Find where the given text appears and provide that cell's center as (x, y) coordinate. 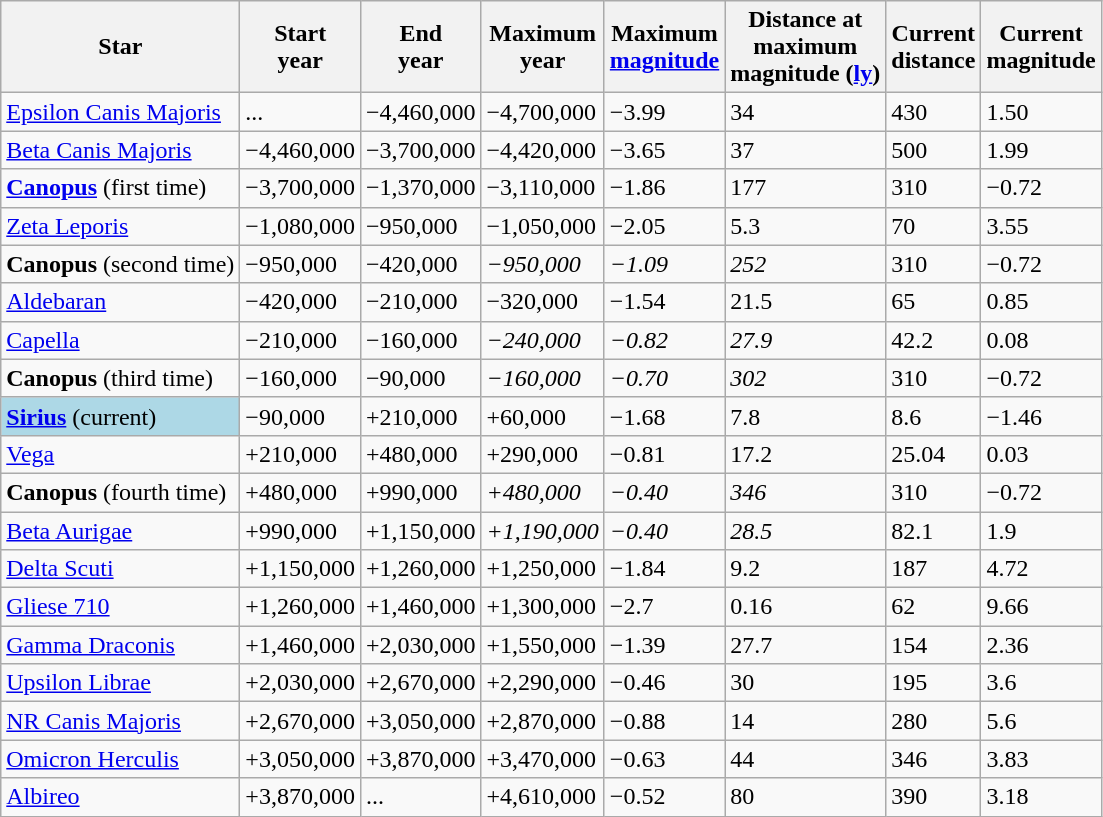
+60,000 (542, 416)
−1,050,000 (542, 226)
−1.86 (664, 188)
70 (934, 226)
Maximummagnitude (664, 47)
−0.52 (664, 797)
−320,000 (542, 302)
−4,420,000 (542, 150)
Startyear (300, 47)
Maximumyear (542, 47)
0.85 (1041, 302)
280 (934, 721)
187 (934, 569)
5.3 (806, 226)
252 (806, 264)
4.72 (1041, 569)
1.99 (1041, 150)
−3.99 (664, 112)
3.83 (1041, 759)
34 (806, 112)
−1.46 (1041, 416)
17.2 (806, 454)
177 (806, 188)
−0.63 (664, 759)
+2,870,000 (542, 721)
+4,610,000 (542, 797)
−4,700,000 (542, 112)
302 (806, 378)
−1,080,000 (300, 226)
Zeta Leporis (120, 226)
9.2 (806, 569)
5.6 (1041, 721)
NR Canis Majoris (120, 721)
Epsilon Canis Majoris (120, 112)
−0.46 (664, 683)
1.9 (1041, 531)
−1,370,000 (420, 188)
−0.81 (664, 454)
27.7 (806, 645)
+1,190,000 (542, 531)
430 (934, 112)
+1,250,000 (542, 569)
28.5 (806, 531)
154 (934, 645)
Currentdistance (934, 47)
Currentmagnitude (1041, 47)
9.66 (1041, 607)
Distance atmaximum magnitude (ly) (806, 47)
Gamma Draconis (120, 645)
0.16 (806, 607)
−1.39 (664, 645)
0.03 (1041, 454)
500 (934, 150)
−1.68 (664, 416)
−1.84 (664, 569)
3.6 (1041, 683)
−0.70 (664, 378)
Sirius (current) (120, 416)
−0.88 (664, 721)
21.5 (806, 302)
14 (806, 721)
−240,000 (542, 340)
37 (806, 150)
Star (120, 47)
Canopus (second time) (120, 264)
+3,470,000 (542, 759)
27.9 (806, 340)
1.50 (1041, 112)
3.18 (1041, 797)
+290,000 (542, 454)
Canopus (third time) (120, 378)
Canopus (first time) (120, 188)
Upsilon Librae (120, 683)
30 (806, 683)
195 (934, 683)
Delta Scuti (120, 569)
−3.65 (664, 150)
Gliese 710 (120, 607)
−0.82 (664, 340)
−3,110,000 (542, 188)
80 (806, 797)
−2.05 (664, 226)
Vega (120, 454)
Canopus (fourth time) (120, 492)
Albireo (120, 797)
390 (934, 797)
82.1 (934, 531)
−2.7 (664, 607)
+2,290,000 (542, 683)
3.55 (1041, 226)
Aldebaran (120, 302)
Endyear (420, 47)
25.04 (934, 454)
−1.54 (664, 302)
65 (934, 302)
Beta Aurigae (120, 531)
Capella (120, 340)
8.6 (934, 416)
+1,550,000 (542, 645)
42.2 (934, 340)
2.36 (1041, 645)
−1.09 (664, 264)
62 (934, 607)
7.8 (806, 416)
44 (806, 759)
0.08 (1041, 340)
Beta Canis Majoris (120, 150)
+1,300,000 (542, 607)
Omicron Herculis (120, 759)
